Detect which cell encompasses the target text, then output its (X, Y) center coordinate. 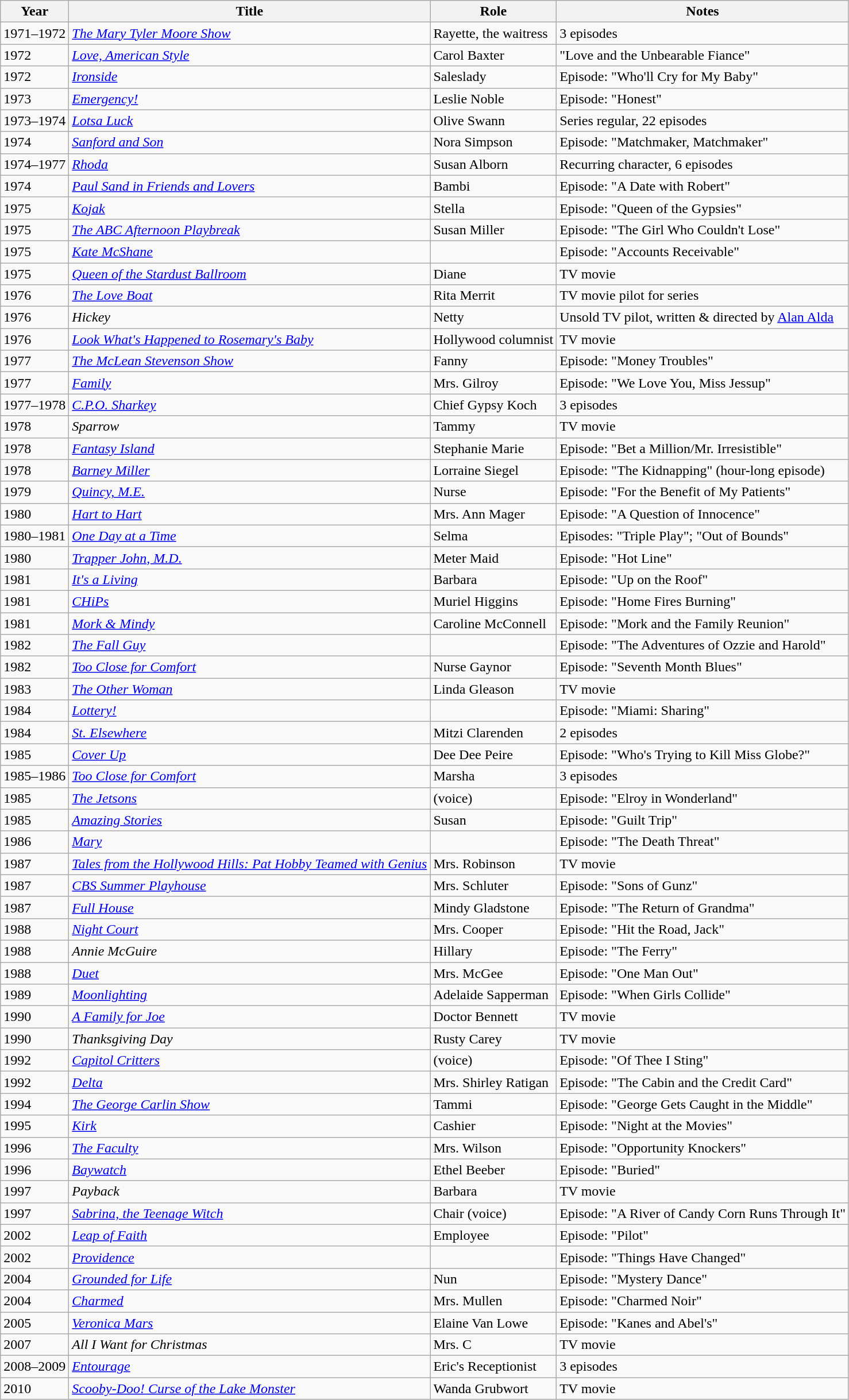
Tammi (493, 1104)
The Love Boat (249, 296)
Episode: "Miami: Sharing" (703, 711)
Marsha (493, 776)
1995 (34, 1126)
Nurse (493, 492)
The McLean Stevenson Show (249, 361)
Episode: "Money Troubles" (703, 361)
Susan Miller (493, 230)
Rhoda (249, 164)
Queen of the Stardust Ballroom (249, 274)
Tales from the Hollywood Hills: Pat Hobby Teamed with Genius (249, 864)
Rusty Carey (493, 1039)
St. Elsewhere (249, 733)
Thanksgiving Day (249, 1039)
1979 (34, 492)
CHiPs (249, 601)
The ABC Afternoon Playbreak (249, 230)
Episode: "Matchmaker, Matchmaker" (703, 142)
Mrs. C (493, 1345)
A Family for Joe (249, 1017)
Leap of Faith (249, 1235)
Episode: "Accounts Receivable" (703, 252)
Mrs. Mullen (493, 1301)
Episode: "One Man Out" (703, 973)
Episode: "Of Thee I Sting" (703, 1061)
Capitol Critters (249, 1061)
1973–1974 (34, 121)
Notes (703, 11)
Charmed (249, 1301)
The Other Woman (249, 689)
Year (34, 11)
Mrs. Schluter (493, 885)
Caroline McConnell (493, 623)
2010 (34, 1389)
2005 (34, 1322)
Episode: "The Cabin and the Credit Card" (703, 1082)
Unsold TV pilot, written & directed by Alan Alda (703, 318)
Nora Simpson (493, 142)
Sabrina, the Teenage Witch (249, 1213)
Employee (493, 1235)
1971–1972 (34, 33)
Adelaide Sapperman (493, 995)
TV movie pilot for series (703, 296)
Cover Up (249, 755)
Chair (voice) (493, 1213)
Bambi (493, 186)
Episode: "We Love You, Miss Jessup" (703, 383)
1986 (34, 842)
Episode: "Hot Line" (703, 558)
Muriel Higgins (493, 601)
Susan (493, 820)
Hart to Hart (249, 514)
Episode: "Charmed Noir" (703, 1301)
Mrs. Ann Mager (493, 514)
Episode: "The Kidnapping" (hour-long episode) (703, 470)
Quincy, M.E. (249, 492)
The Fall Guy (249, 645)
Episode: "A Question of Innocence" (703, 514)
Hollywood columnist (493, 339)
Episode: "Hit the Road, Jack" (703, 929)
Leslie Noble (493, 99)
Eric's Receptionist (493, 1367)
Mrs. Cooper (493, 929)
Sparrow (249, 427)
Mork & Mindy (249, 623)
Olive Swann (493, 121)
The Mary Tyler Moore Show (249, 33)
"Love and the Unbearable Fiance" (703, 55)
2008–2009 (34, 1367)
1983 (34, 689)
Episode: "Kanes and Abel's" (703, 1322)
Episode: "Pilot" (703, 1235)
Episode: "Mork and the Family Reunion" (703, 623)
Doctor Bennett (493, 1017)
Mrs. Wilson (493, 1148)
Episode: "Things Have Changed" (703, 1257)
Episode: "Elroy in Wonderland" (703, 798)
The Jetsons (249, 798)
Hickey (249, 318)
Episode: "Seventh Month Blues" (703, 667)
Nun (493, 1279)
Grounded for Life (249, 1279)
Mrs. Shirley Ratigan (493, 1082)
Episode: "Home Fires Burning" (703, 601)
Episode: "Up on the Roof" (703, 579)
Episode: "The Girl Who Couldn't Lose" (703, 230)
Kirk (249, 1126)
Tammy (493, 427)
Veronica Mars (249, 1322)
2007 (34, 1345)
Ironside (249, 77)
Series regular, 22 episodes (703, 121)
Rayette, the waitress (493, 33)
Entourage (249, 1367)
Selma (493, 536)
Ethel Beeber (493, 1170)
1989 (34, 995)
1980–1981 (34, 536)
1977–1978 (34, 405)
C.P.O. Sharkey (249, 405)
Stella (493, 208)
Wanda Grubwort (493, 1389)
CBS Summer Playhouse (249, 885)
Scooby-Doo! Curse of the Lake Monster (249, 1389)
Episode: "Honest" (703, 99)
Annie McGuire (249, 951)
One Day at a Time (249, 536)
Episodes: "Triple Play"; "Out of Bounds" (703, 536)
Look What's Happened to Rosemary's Baby (249, 339)
Episode: "For the Benefit of My Patients" (703, 492)
Netty (493, 318)
1974–1977 (34, 164)
Mindy Gladstone (493, 907)
Full House (249, 907)
Episode: "The Return of Grandma" (703, 907)
Episode: "The Ferry" (703, 951)
Providence (249, 1257)
Diane (493, 274)
Trapper John, M.D. (249, 558)
Episode: "Guilt Trip" (703, 820)
1973 (34, 99)
Episode: "The Death Threat" (703, 842)
Elaine Van Lowe (493, 1322)
Episode: "George Gets Caught in the Middle" (703, 1104)
1985–1986 (34, 776)
Episode: "A River of Candy Corn Runs Through It" (703, 1213)
Cashier (493, 1126)
Lotsa Luck (249, 121)
Night Court (249, 929)
Role (493, 11)
Barney Miller (249, 470)
Payback (249, 1192)
Fanny (493, 361)
1994 (34, 1104)
Meter Maid (493, 558)
Episode: "Queen of the Gypsies" (703, 208)
Nurse Gaynor (493, 667)
Episode: "A Date with Robert" (703, 186)
Episode: "Who'll Cry for My Baby" (703, 77)
All I Want for Christmas (249, 1345)
Episode: "Mystery Dance" (703, 1279)
Title (249, 11)
Kate McShane (249, 252)
Fantasy Island (249, 448)
The Faculty (249, 1148)
Duet (249, 973)
Episode: "The Adventures of Ozzie and Harold" (703, 645)
Delta (249, 1082)
Sanford and Son (249, 142)
Dee Dee Peire (493, 755)
Rita Merrit (493, 296)
Family (249, 383)
Baywatch (249, 1170)
Moonlighting (249, 995)
Chief Gypsy Koch (493, 405)
Episode: "Bet a Million/Mr. Irresistible" (703, 448)
Paul Sand in Friends and Lovers (249, 186)
Susan Alborn (493, 164)
2 episodes (703, 733)
Episode: "Opportunity Knockers" (703, 1148)
Saleslady (493, 77)
Lorraine Siegel (493, 470)
Recurring character, 6 episodes (703, 164)
Carol Baxter (493, 55)
Episode: "Night at the Movies" (703, 1126)
Stephanie Marie (493, 448)
Love, American Style (249, 55)
It's a Living (249, 579)
The George Carlin Show (249, 1104)
Mrs. Robinson (493, 864)
Emergency! (249, 99)
Mrs. McGee (493, 973)
Episode: "Who's Trying to Kill Miss Globe?" (703, 755)
Episode: "When Girls Collide" (703, 995)
Mitzi Clarenden (493, 733)
Lottery! (249, 711)
Amazing Stories (249, 820)
Hillary (493, 951)
Linda Gleason (493, 689)
Mrs. Gilroy (493, 383)
Kojak (249, 208)
Episode: "Buried" (703, 1170)
Episode: "Sons of Gunz" (703, 885)
Mary (249, 842)
